Determine the (X, Y) coordinate at the center of the cell enclosing the given text.  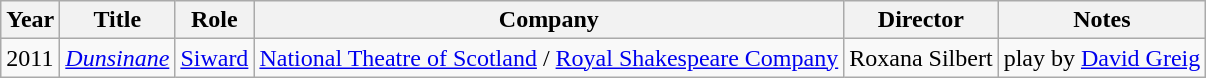
Role (214, 20)
Year (30, 20)
Title (118, 20)
Director (921, 20)
2011 (30, 58)
Siward (214, 58)
Dunsinane (118, 58)
play by David Greig (1102, 58)
Notes (1102, 20)
National Theatre of Scotland / Royal Shakespeare Company (549, 58)
Company (549, 20)
Roxana Silbert (921, 58)
